From the cell containing the given text, extract its center point as (X, Y) coordinate. 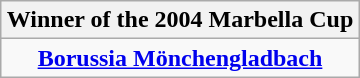
Borussia Mönchengladbach (180, 58)
Winner of the 2004 Marbella Cup (180, 20)
